Provide the (x, y) coordinate of the cell's center where the given text is located.  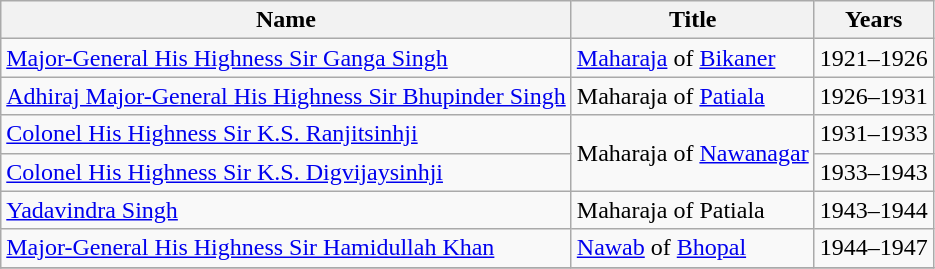
1933–1943 (874, 172)
Colonel His Highness Sir K.S. Digvijaysinhji (286, 172)
Title (692, 20)
Nawab of Bhopal (692, 248)
Major-General His Highness Sir Ganga Singh (286, 58)
1921–1926 (874, 58)
Name (286, 20)
Major-General His Highness Sir Hamidullah Khan (286, 248)
1931–1933 (874, 134)
Adhiraj Major-General His Highness Sir Bhupinder Singh (286, 96)
1943–1944 (874, 210)
Years (874, 20)
1944–1947 (874, 248)
Yadavindra Singh (286, 210)
1926–1931 (874, 96)
Maharaja of Nawanagar (692, 153)
Colonel His Highness Sir K.S. Ranjitsinhji (286, 134)
Maharaja of Bikaner (692, 58)
